For the text-containing cell, return its midpoint in (X, Y) coordinate format. 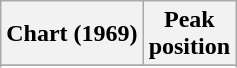
Peak position (189, 34)
Chart (1969) (72, 34)
